Output the (X, Y) coordinate of the center of the cell containing the given text.  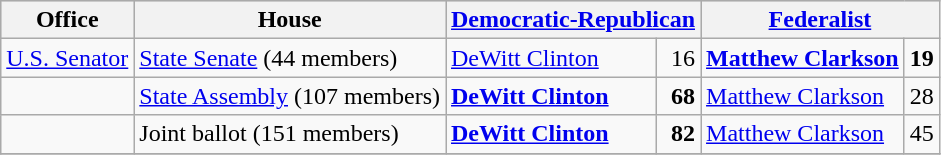
Democratic-Republican (574, 20)
House (290, 20)
Federalist (820, 20)
Joint ballot (151 members) (290, 134)
Office (68, 20)
82 (679, 134)
28 (922, 96)
State Assembly (107 members) (290, 96)
68 (679, 96)
45 (922, 134)
19 (922, 58)
16 (679, 58)
State Senate (44 members) (290, 58)
U.S. Senator (68, 58)
